Return the (X, Y) coordinate for the center point of the cell that contains the specified text.  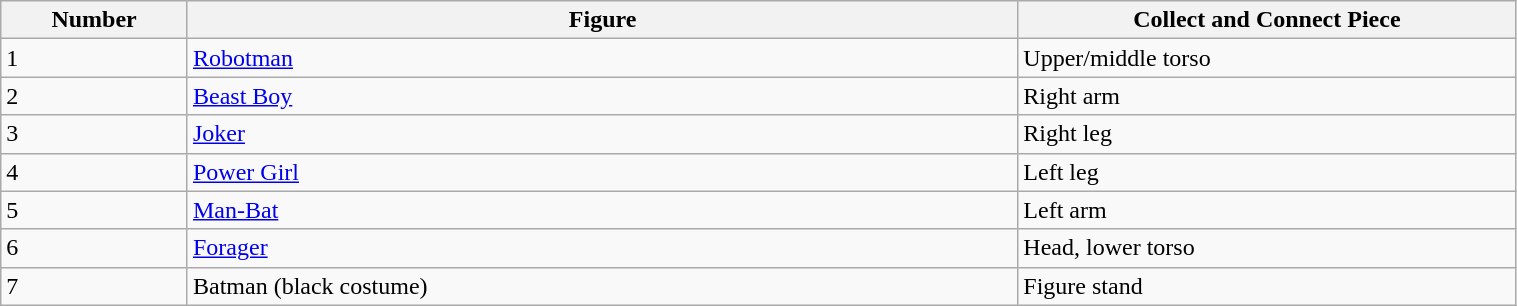
Beast Boy (602, 96)
Head, lower torso (1267, 248)
5 (94, 210)
Upper/middle torso (1267, 58)
Man-Bat (602, 210)
Left leg (1267, 172)
Right arm (1267, 96)
1 (94, 58)
3 (94, 134)
Robotman (602, 58)
Left arm (1267, 210)
Figure (602, 20)
Figure stand (1267, 286)
6 (94, 248)
Batman (black costume) (602, 286)
Power Girl (602, 172)
2 (94, 96)
4 (94, 172)
7 (94, 286)
Joker (602, 134)
Collect and Connect Piece (1267, 20)
Forager (602, 248)
Right leg (1267, 134)
Number (94, 20)
